Determine the [x, y] coordinate at the center of the cell enclosing the given text.  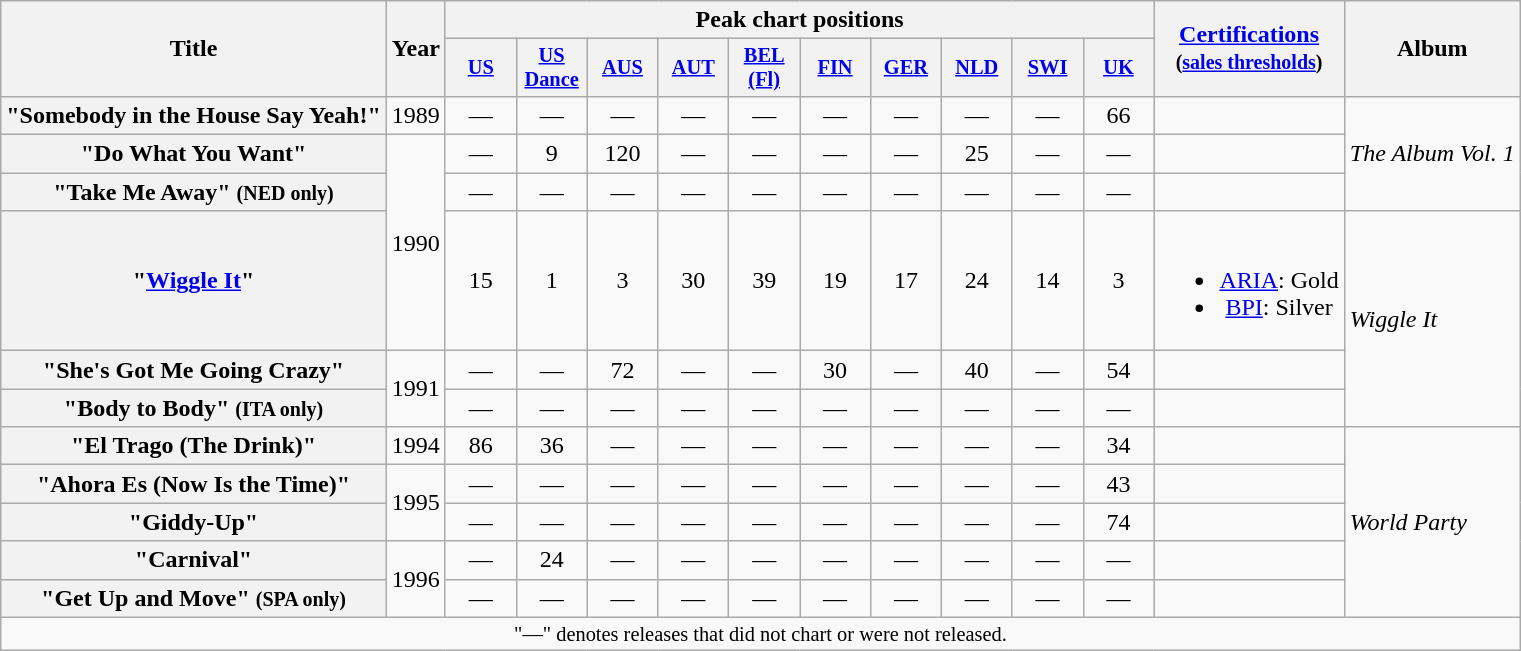
US [480, 68]
Album [1432, 49]
"—" denotes releases that did not chart or were not released. [761, 634]
"Somebody in the House Say Yeah!" [194, 115]
17 [906, 281]
74 [1118, 522]
34 [1118, 446]
43 [1118, 484]
Year [416, 49]
1991 [416, 389]
54 [1118, 370]
Title [194, 49]
1996 [416, 579]
The Album Vol. 1 [1432, 153]
NLD [976, 68]
"She's Got Me Going Crazy" [194, 370]
9 [552, 154]
UK [1118, 68]
Certifications(sales thresholds) [1249, 49]
AUT [694, 68]
"Get Up and Move" (SPA only) [194, 598]
40 [976, 370]
"Giddy-Up" [194, 522]
Wiggle It [1432, 319]
"Carnival" [194, 560]
FIN [836, 68]
Peak chart positions [800, 20]
World Party [1432, 522]
"Ahora Es (Now Is the Time)" [194, 484]
1995 [416, 503]
1 [552, 281]
19 [836, 281]
"Body to Body" (ITA only) [194, 408]
AUS [622, 68]
1989 [416, 115]
"Take Me Away" (NED only) [194, 192]
66 [1118, 115]
14 [1048, 281]
120 [622, 154]
"El Trago (The Drink)" [194, 446]
GER [906, 68]
86 [480, 446]
15 [480, 281]
72 [622, 370]
1994 [416, 446]
36 [552, 446]
"Wiggle It" [194, 281]
ARIA: GoldBPI: Silver [1249, 281]
"Do What You Want" [194, 154]
25 [976, 154]
1990 [416, 243]
BEL(Fl) [764, 68]
SWI [1048, 68]
USDance [552, 68]
39 [764, 281]
